Return [x, y] of the center of cell containing provided text 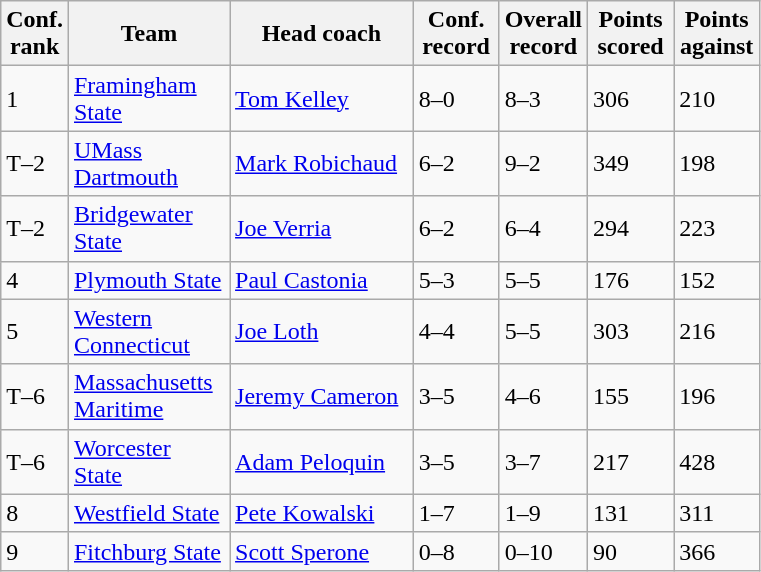
Conf. record [456, 34]
Worcester State [148, 462]
294 [631, 228]
223 [717, 228]
Paul Castonia [322, 280]
8 [35, 513]
Plymouth State [148, 280]
366 [717, 551]
1–9 [543, 513]
1–7 [456, 513]
Joe Verria [322, 228]
210 [717, 98]
Fitchburg State [148, 551]
Western Connecticut [148, 332]
5 [35, 332]
152 [717, 280]
8–0 [456, 98]
8–3 [543, 98]
Westfield State [148, 513]
155 [631, 396]
4–6 [543, 396]
306 [631, 98]
Conf. rank [35, 34]
Massachusetts Maritime [148, 396]
Points scored [631, 34]
Pete Kowalski [322, 513]
428 [717, 462]
Overall record [543, 34]
Bridgewater State [148, 228]
216 [717, 332]
Adam Peloquin [322, 462]
4–4 [456, 332]
6–4 [543, 228]
Points against [717, 34]
Joe Loth [322, 332]
349 [631, 164]
311 [717, 513]
3–7 [543, 462]
5–3 [456, 280]
UMass Dartmouth [148, 164]
0–8 [456, 551]
Mark Robichaud [322, 164]
Framingham State [148, 98]
9–2 [543, 164]
4 [35, 280]
Team [148, 34]
9 [35, 551]
217 [631, 462]
0–10 [543, 551]
Scott Sperone [322, 551]
198 [717, 164]
Tom Kelley [322, 98]
1 [35, 98]
Head coach [322, 34]
90 [631, 551]
196 [717, 396]
131 [631, 513]
Jeremy Cameron [322, 396]
176 [631, 280]
303 [631, 332]
